Provide the (X, Y) coordinate of the cell's center where the given text is located.  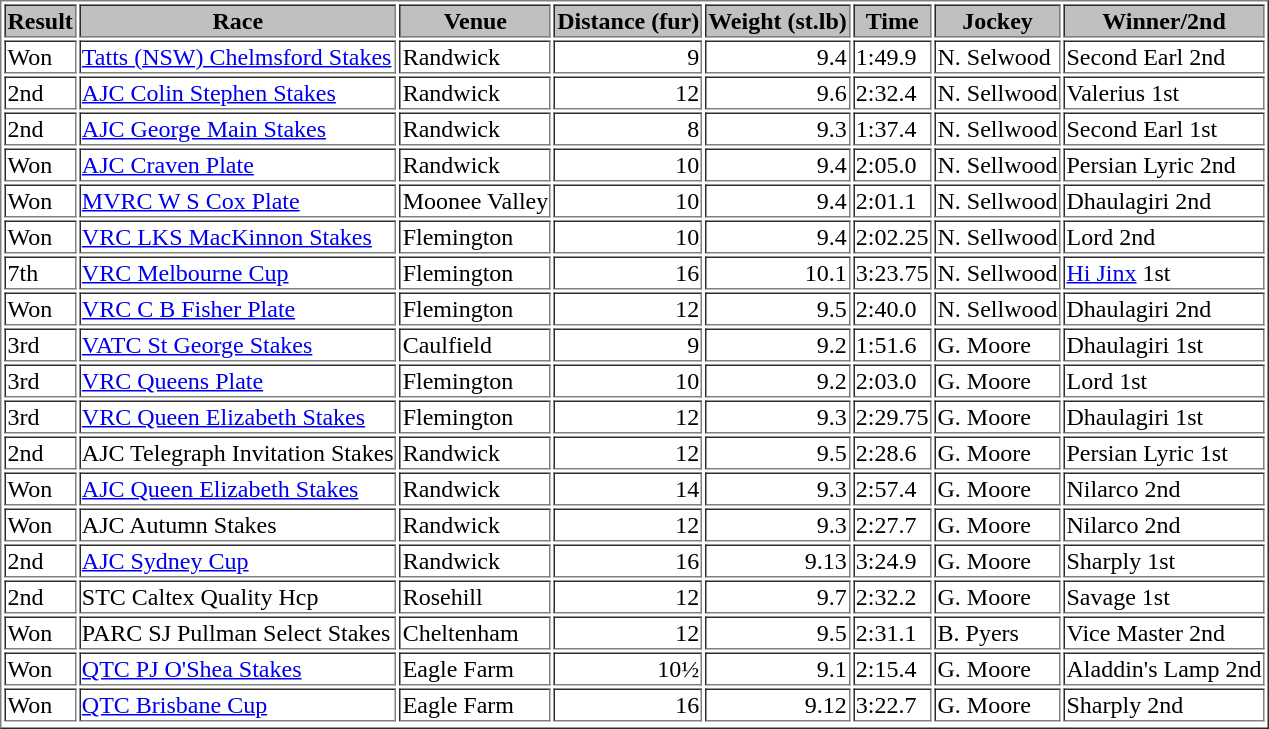
2:03.0 (892, 380)
10½ (628, 668)
Tatts (NSW) Chelmsford Stakes (238, 56)
Lord 2nd (1164, 236)
2:28.6 (892, 452)
2:32.4 (892, 92)
2:32.2 (892, 596)
N. Selwood (998, 56)
2:02.25 (892, 236)
2:01.1 (892, 200)
2:29.75 (892, 416)
STC Caltex Quality Hcp (238, 596)
QTC Brisbane Cup (238, 704)
Weight (st.lb) (778, 20)
Time (892, 20)
Second Earl 1st (1164, 128)
B. Pyers (998, 632)
AJC Queen Elizabeth Stakes (238, 488)
9.7 (778, 596)
Caulfield (476, 344)
MVRC W S Cox Plate (238, 200)
AJC Autumn Stakes (238, 524)
Jockey (998, 20)
Moonee Valley (476, 200)
7th (40, 272)
8 (628, 128)
2:57.4 (892, 488)
Venue (476, 20)
9.13 (778, 560)
10.1 (778, 272)
Aladdin's Lamp 2nd (1164, 668)
2:05.0 (892, 164)
Second Earl 2nd (1164, 56)
VRC Queens Plate (238, 380)
Sharply 1st (1164, 560)
Rosehill (476, 596)
Cheltenham (476, 632)
VRC Queen Elizabeth Stakes (238, 416)
PARC SJ Pullman Select Stakes (238, 632)
1:49.9 (892, 56)
VRC Melbourne Cup (238, 272)
Sharply 2nd (1164, 704)
9.12 (778, 704)
Distance (fur) (628, 20)
2:40.0 (892, 308)
Valerius 1st (1164, 92)
2:27.7 (892, 524)
3:23.75 (892, 272)
9.1 (778, 668)
AJC Sydney Cup (238, 560)
3:22.7 (892, 704)
VRC C B Fisher Plate (238, 308)
1:37.4 (892, 128)
AJC Colin Stephen Stakes (238, 92)
Vice Master 2nd (1164, 632)
9.6 (778, 92)
2:15.4 (892, 668)
VRC LKS MacKinnon Stakes (238, 236)
Lord 1st (1164, 380)
Result (40, 20)
3:24.9 (892, 560)
Persian Lyric 1st (1164, 452)
14 (628, 488)
AJC Craven Plate (238, 164)
AJC George Main Stakes (238, 128)
Savage 1st (1164, 596)
AJC Telegraph Invitation Stakes (238, 452)
Persian Lyric 2nd (1164, 164)
Race (238, 20)
2:31.1 (892, 632)
VATC St George Stakes (238, 344)
1:51.6 (892, 344)
Hi Jinx 1st (1164, 272)
Winner/2nd (1164, 20)
QTC PJ O'Shea Stakes (238, 668)
